Return (X, Y) of the center of cell containing provided text 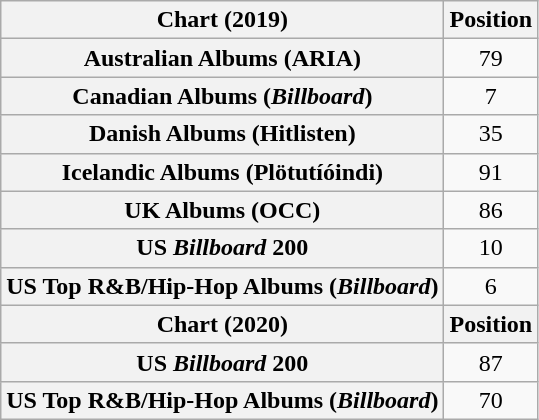
Danish Albums (Hitlisten) (222, 134)
6 (491, 286)
UK Albums (OCC) (222, 210)
91 (491, 172)
Chart (2020) (222, 324)
Chart (2019) (222, 20)
Canadian Albums (Billboard) (222, 96)
10 (491, 248)
86 (491, 210)
79 (491, 58)
35 (491, 134)
70 (491, 400)
Australian Albums (ARIA) (222, 58)
87 (491, 362)
7 (491, 96)
Icelandic Albums (Plötutíóindi) (222, 172)
